Find where the given text appears and provide that cell's center as (x, y) coordinate. 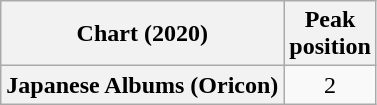
2 (330, 85)
Chart (2020) (142, 34)
Japanese Albums (Oricon) (142, 85)
Peakposition (330, 34)
